Provide the [X, Y] coordinate of the cell's center where the given text is located.  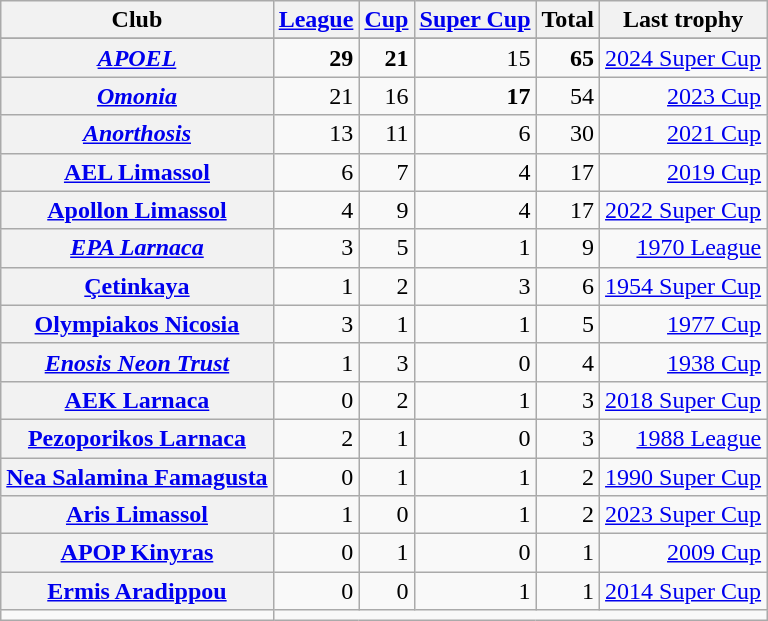
2021 Cup [684, 134]
Çetinkaya [137, 286]
2019 Cup [684, 172]
2023 Super Cup [684, 515]
APOEL [137, 58]
54 [568, 96]
Nea Salamina Famagusta [137, 477]
1988 League [684, 438]
Apollon Limassol [137, 210]
29 [316, 58]
Pezoporikos Larnaca [137, 438]
Ermis Aradippou [137, 591]
1977 Cup [684, 324]
Total [568, 20]
Last trophy [684, 20]
65 [568, 58]
2018 Super Cup [684, 400]
11 [386, 134]
2022 Super Cup [684, 210]
Club [137, 20]
Omonia [137, 96]
7 [386, 172]
1954 Super Cup [684, 286]
1970 League [684, 248]
Aris Limassol [137, 515]
1938 Cup [684, 362]
APOP Kinyras [137, 553]
2014 Super Cup [684, 591]
AEK Larnaca [137, 400]
Anorthosis [137, 134]
Super Cup [475, 20]
15 [475, 58]
League [316, 20]
13 [316, 134]
Cup [386, 20]
1990 Super Cup [684, 477]
Olympiakos Nicosia [137, 324]
2024 Super Cup [684, 58]
AEL Limassol [137, 172]
16 [386, 96]
30 [568, 134]
2023 Cup [684, 96]
2009 Cup [684, 553]
EPA Larnaca [137, 248]
Enosis Neon Trust [137, 362]
